Provide the (x, y) coordinate of the cell's center where the given text is located.  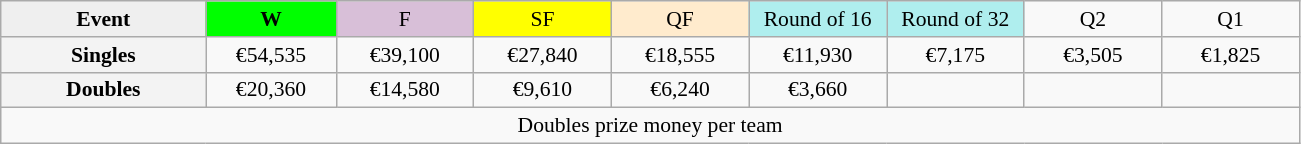
W (271, 19)
Round of 16 (818, 19)
€18,555 (680, 55)
Event (104, 19)
€20,360 (271, 90)
Q2 (1093, 19)
Q1 (1231, 19)
€7,175 (955, 55)
F (405, 19)
€3,660 (818, 90)
€39,100 (405, 55)
€11,930 (818, 55)
€1,825 (1231, 55)
€54,535 (271, 55)
€14,580 (405, 90)
Doubles prize money per team (650, 126)
€6,240 (680, 90)
SF (543, 19)
Singles (104, 55)
Round of 32 (955, 19)
QF (680, 19)
€3,505 (1093, 55)
€9,610 (543, 90)
€27,840 (543, 55)
Doubles (104, 90)
